From the cell containing the given text, extract its center point as [X, Y] coordinate. 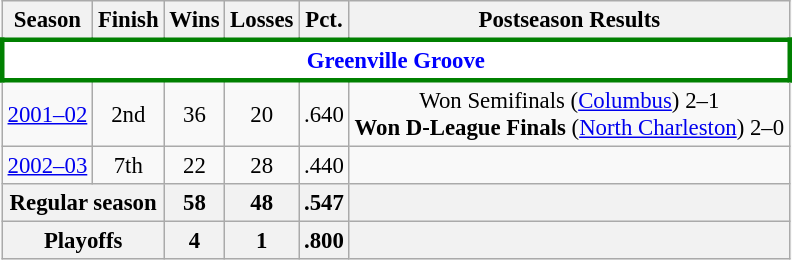
Regular season [83, 203]
2nd [128, 114]
.547 [324, 203]
22 [194, 166]
28 [262, 166]
7th [128, 166]
4 [194, 241]
Losses [262, 20]
20 [262, 114]
48 [262, 203]
Playoffs [83, 241]
Wins [194, 20]
2002–03 [47, 166]
2001–02 [47, 114]
Season [47, 20]
.440 [324, 166]
Pct. [324, 20]
.800 [324, 241]
Postseason Results [569, 20]
36 [194, 114]
Won Semifinals (Columbus) 2–1 Won D-League Finals (North Charleston) 2–0 [569, 114]
Greenville Groove [396, 60]
1 [262, 241]
.640 [324, 114]
Finish [128, 20]
58 [194, 203]
